Search for the cell housing the specified text and yield its (X, Y) center coordinate. 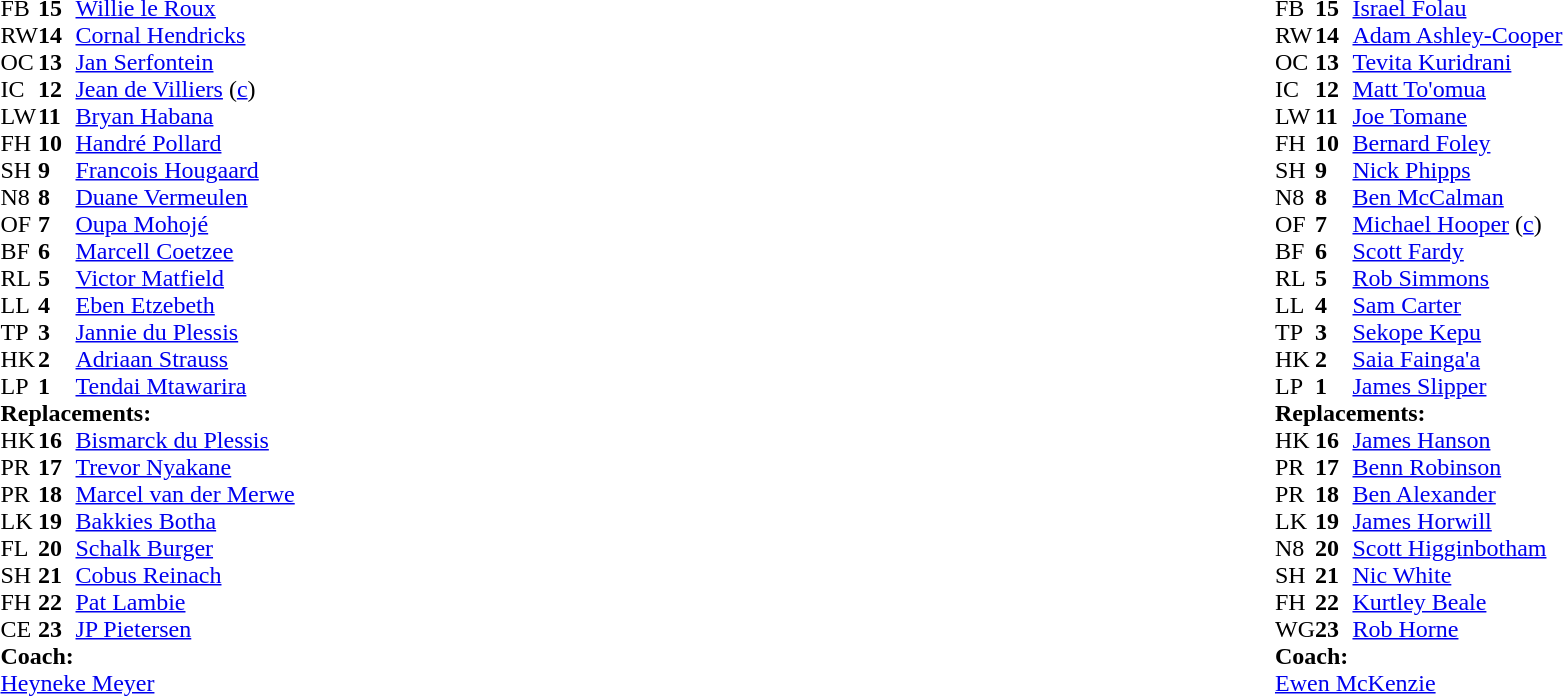
Nic White (1457, 576)
Jean de Villiers (c) (186, 90)
Marcell Coetzee (186, 252)
Adriaan Strauss (186, 360)
Rob Horne (1457, 630)
James Horwill (1457, 522)
Jan Serfontein (186, 62)
FL (19, 548)
Tevita Kuridrani (1457, 62)
Scott Fardy (1457, 252)
Michael Hooper (c) (1457, 224)
Duane Vermeulen (186, 198)
Cornal Hendricks (186, 36)
WG (1295, 630)
Trevor Nyakane (186, 468)
Handré Pollard (186, 144)
Francois Hougaard (186, 170)
Ben Alexander (1457, 494)
Jannie du Plessis (186, 332)
James Slipper (1457, 386)
Sekope Kepu (1457, 332)
Adam Ashley-Cooper (1457, 36)
Bryan Habana (186, 116)
Saia Fainga'a (1457, 360)
Pat Lambie (186, 602)
Marcel van der Merwe (186, 494)
Schalk Burger (186, 548)
CE (19, 630)
Rob Simmons (1457, 278)
Tendai Mtawarira (186, 386)
Bakkies Botha (186, 522)
Nick Phipps (1457, 170)
Eben Etzebeth (186, 306)
JP Pietersen (186, 630)
Bernard Foley (1457, 144)
Oupa Mohojé (186, 224)
James Hanson (1457, 440)
Kurtley Beale (1457, 602)
Benn Robinson (1457, 468)
Cobus Reinach (186, 576)
Scott Higginbotham (1457, 548)
Sam Carter (1457, 306)
Victor Matfield (186, 278)
Joe Tomane (1457, 116)
Bismarck du Plessis (186, 440)
Ben McCalman (1457, 198)
Matt To'omua (1457, 90)
